Locate the cell with the specified text and output its [x, y] center coordinate. 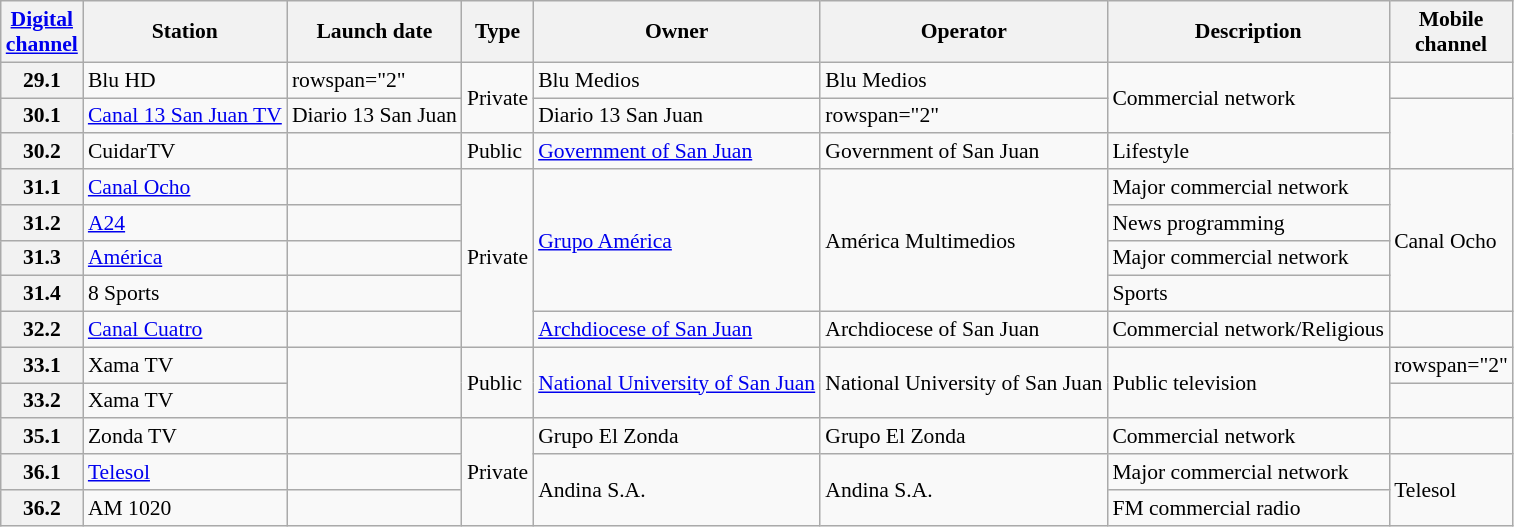
Canal Cuatro [185, 330]
News programming [1248, 223]
33.2 [42, 401]
Grupo América [676, 240]
Description [1248, 32]
FM commercial radio [1248, 508]
36.2 [42, 508]
Owner [676, 32]
31.4 [42, 294]
31.2 [42, 223]
33.1 [42, 365]
30.1 [42, 116]
35.1 [42, 437]
América [185, 258]
Zonda TV [185, 437]
Commercial network/Religious [1248, 330]
Station [185, 32]
Mobilechannel [1451, 32]
Digitalchannel [42, 32]
Launch date [374, 32]
Sports [1248, 294]
32.2 [42, 330]
Type [498, 32]
29.1 [42, 80]
Operator [964, 32]
CuidarTV [185, 152]
36.1 [42, 472]
A24 [185, 223]
31.3 [42, 258]
Blu HD [185, 80]
Lifestyle [1248, 152]
América Multimedios [964, 240]
30.2 [42, 152]
Public television [1248, 382]
Canal 13 San Juan TV [185, 116]
8 Sports [185, 294]
31.1 [42, 187]
AM 1020 [185, 508]
